Detect which cell encompasses the target text, then output its (x, y) center coordinate. 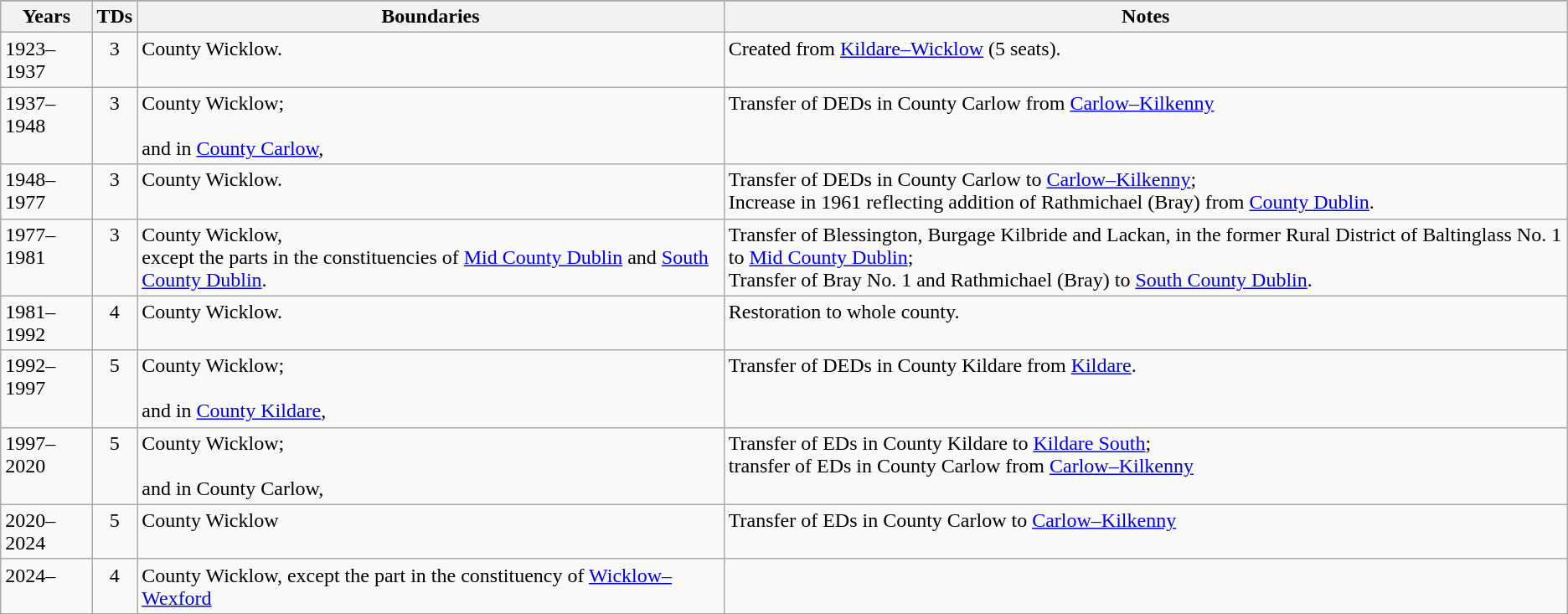
Transfer of EDs in County Carlow to Carlow–Kilkenny (1146, 531)
TDs (115, 17)
Transfer of DEDs in County Kildare from Kildare. (1146, 389)
1948–1977 (47, 191)
1923–1937 (47, 60)
2020–2024 (47, 531)
County Wicklow (431, 531)
1977–1981 (47, 257)
Transfer of DEDs in County Carlow to Carlow–Kilkenny;Increase in 1961 reflecting addition of Rathmichael (Bray) from County Dublin. (1146, 191)
1981–1992 (47, 323)
County Wicklow,except the parts in the constituencies of Mid County Dublin and South County Dublin. (431, 257)
1992–1997 (47, 389)
Years (47, 17)
Transfer of DEDs in County Carlow from Carlow–Kilkenny (1146, 126)
Restoration to whole county. (1146, 323)
Notes (1146, 17)
Created from Kildare–Wicklow (5 seats). (1146, 60)
1997–2020 (47, 466)
County Wicklow;and in County Kildare, (431, 389)
County Wicklow, except the part in the constituency of Wicklow–Wexford (431, 586)
Transfer of EDs in County Kildare to Kildare South;transfer of EDs in County Carlow from Carlow–Kilkenny (1146, 466)
1937–1948 (47, 126)
Boundaries (431, 17)
2024– (47, 586)
